Output the [x, y] coordinate of the center of the cell containing the given text.  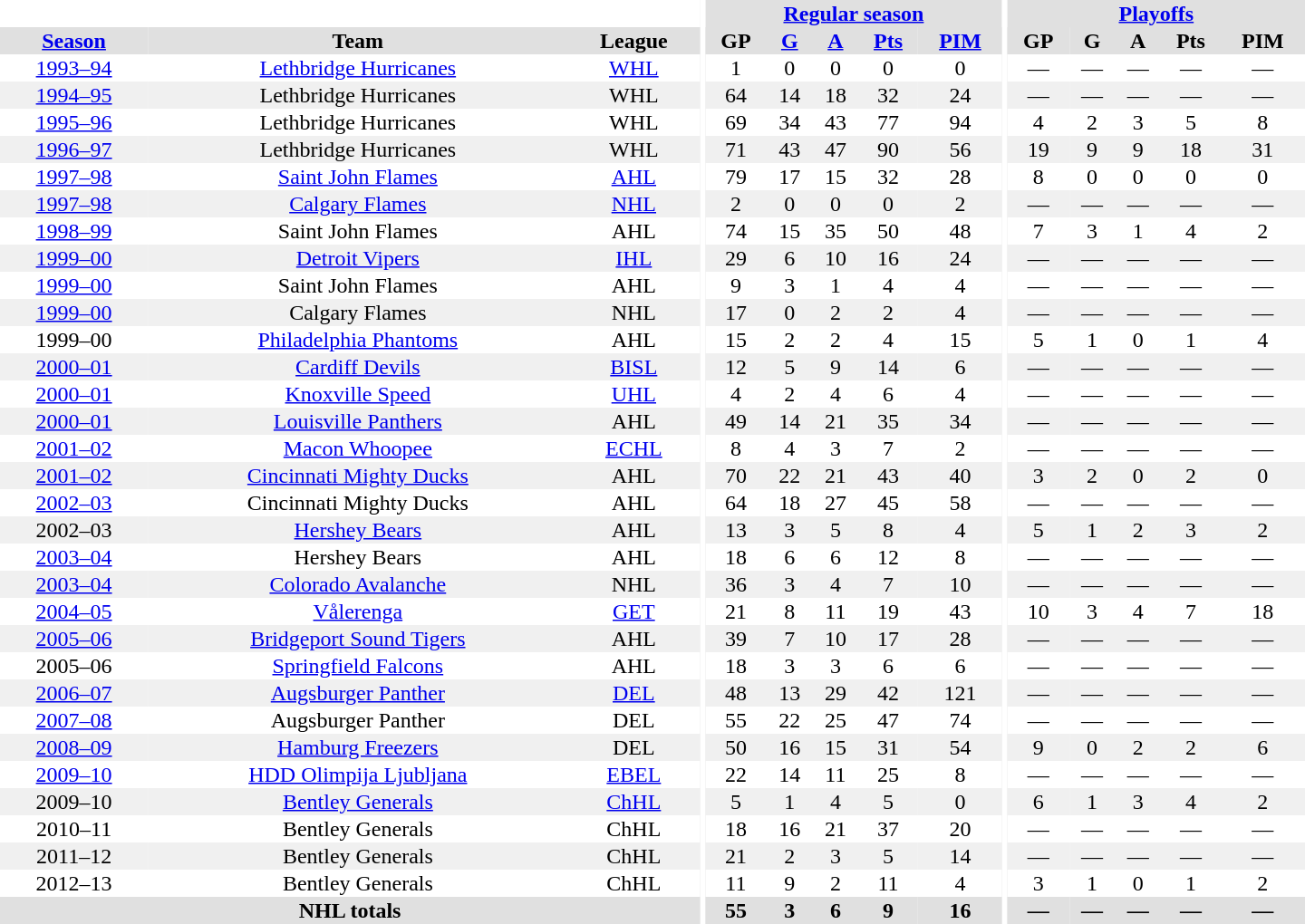
ECHL [634, 448]
Knoxville Speed [357, 394]
1994–95 [74, 95]
2011–12 [74, 856]
2004–05 [74, 611]
NHL totals [350, 910]
Philadelphia Phantoms [357, 340]
EBEL [634, 775]
BISL [634, 367]
UHL [634, 394]
121 [961, 693]
1998–99 [74, 231]
56 [961, 149]
HDD Olimpija Ljubljana [357, 775]
2010–11 [74, 829]
Bridgeport Sound Tigers [357, 639]
Springfield Falcons [357, 666]
Season [74, 41]
71 [736, 149]
37 [888, 829]
Louisville Panthers [357, 421]
Vålerenga [357, 611]
1995–96 [74, 122]
2007–08 [74, 720]
69 [736, 122]
77 [888, 122]
45 [888, 503]
79 [736, 177]
IHL [634, 258]
40 [961, 476]
39 [736, 639]
2006–07 [74, 693]
42 [888, 693]
Team [357, 41]
Hamburg Freezers [357, 747]
94 [961, 122]
GET [634, 611]
49 [736, 421]
Playoffs [1156, 14]
54 [961, 747]
70 [736, 476]
Cardiff Devils [357, 367]
1996–97 [74, 149]
Colorado Avalanche [357, 584]
27 [836, 503]
90 [888, 149]
2012–13 [74, 883]
Regular season [854, 14]
Macon Whoopee [357, 448]
Detroit Vipers [357, 258]
20 [961, 829]
1993–94 [74, 68]
League [634, 41]
58 [961, 503]
2008–09 [74, 747]
36 [736, 584]
